Detect which cell encompasses the target text, then output its [X, Y] center coordinate. 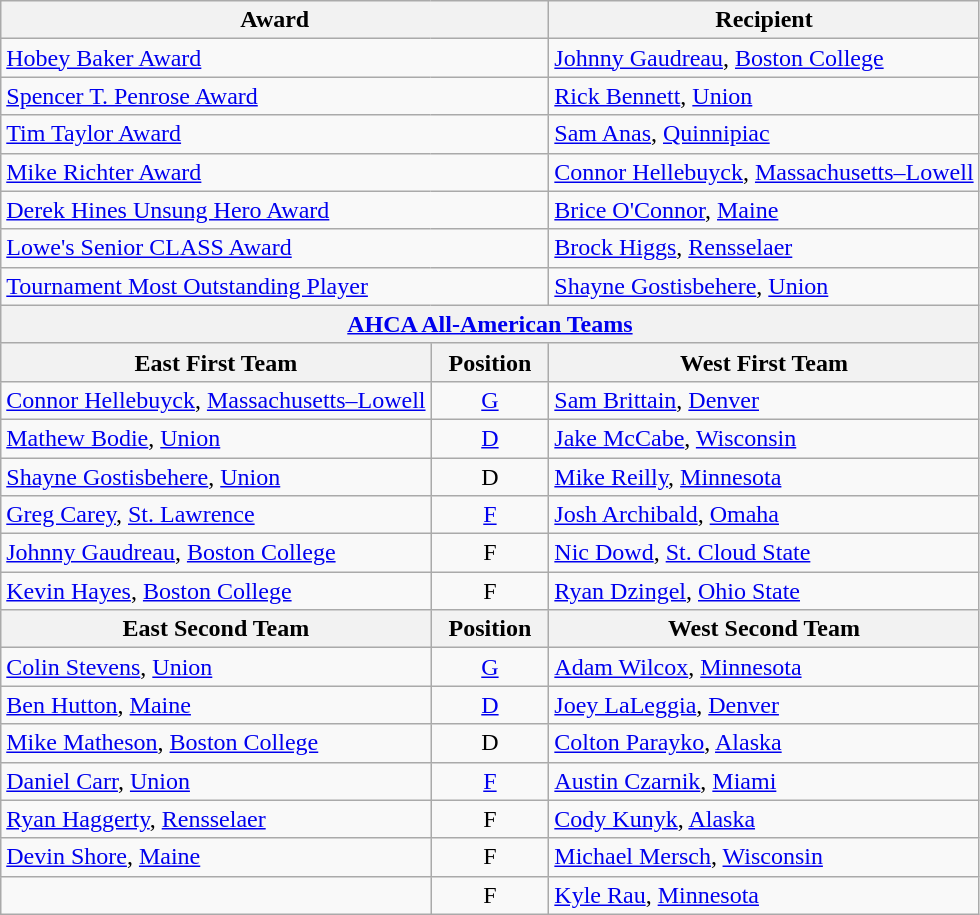
Nic Dowd, St. Cloud State [764, 553]
Rick Bennett, Union [764, 96]
Derek Hines Unsung Hero Award [275, 210]
Joey LaLeggia, Denver [764, 705]
Ben Hutton, Maine [216, 705]
Lowe's Senior CLASS Award [275, 248]
Ryan Haggerty, Rensselaer [216, 819]
West First Team [764, 362]
Daniel Carr, Union [216, 781]
Sam Brittain, Denver [764, 400]
East First Team [216, 362]
Josh Archibald, Omaha [764, 515]
Award [275, 20]
West Second Team [764, 629]
Kevin Hayes, Boston College [216, 591]
Austin Czarnik, Miami [764, 781]
Recipient [764, 20]
Colin Stevens, Union [216, 667]
Devin Shore, Maine [216, 857]
Brock Higgs, Rensselaer [764, 248]
Greg Carey, St. Lawrence [216, 515]
Jake McCabe, Wisconsin [764, 438]
Kyle Rau, Minnesota [764, 895]
Adam Wilcox, Minnesota [764, 667]
Tournament Most Outstanding Player [275, 286]
AHCA All-American Teams [490, 324]
Sam Anas, Quinnipiac [764, 134]
Cody Kunyk, Alaska [764, 819]
Colton Parayko, Alaska [764, 743]
Ryan Dzingel, Ohio State [764, 591]
Michael Mersch, Wisconsin [764, 857]
Spencer T. Penrose Award [275, 96]
Mike Richter Award [275, 172]
Brice O'Connor, Maine [764, 210]
East Second Team [216, 629]
Hobey Baker Award [275, 58]
Tim Taylor Award [275, 134]
Mike Reilly, Minnesota [764, 477]
Mike Matheson, Boston College [216, 743]
Mathew Bodie, Union [216, 438]
